Pinpoint the cell where the given text exists, returning its [X, Y] midpoint coordinate. 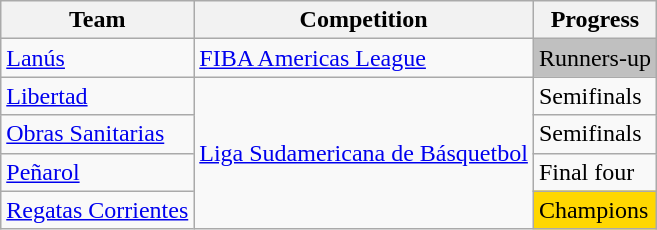
Runners-up [594, 58]
Peñarol [98, 172]
Obras Sanitarias [98, 134]
Libertad [98, 96]
Liga Sudamericana de Básquetbol [364, 153]
Final four [594, 172]
Regatas Corrientes [98, 210]
Lanús [98, 58]
Champions [594, 210]
Progress [594, 20]
FIBA Americas League [364, 58]
Team [98, 20]
Competition [364, 20]
